Scan for the cell matching the given text and deliver its [X, Y] coordinate at center. 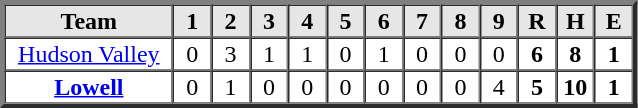
7 [422, 20]
Team [88, 20]
Hudson Valley [88, 54]
H [575, 20]
E [614, 20]
Lowell [88, 86]
10 [575, 86]
2 [230, 20]
9 [499, 20]
R [537, 20]
